For the text-containing cell, return its midpoint in [x, y] coordinate format. 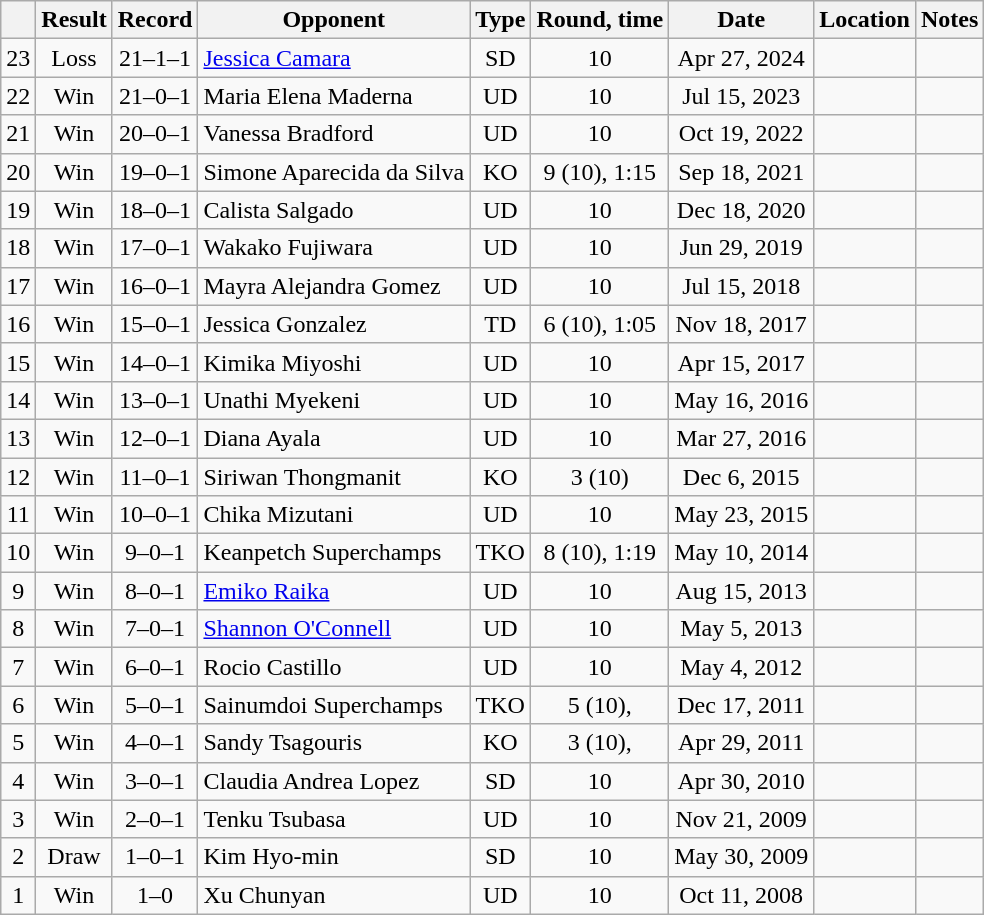
14 [18, 400]
12–0–1 [155, 438]
13–0–1 [155, 400]
11 [18, 515]
3 (10), [600, 743]
Emiko Raika [334, 591]
4–0–1 [155, 743]
Location [865, 20]
Apr 30, 2010 [742, 781]
21–0–1 [155, 96]
Nov 18, 2017 [742, 324]
16 [18, 324]
Jul 15, 2018 [742, 286]
Apr 29, 2011 [742, 743]
2 [18, 857]
Tenku Tsubasa [334, 819]
14–0–1 [155, 362]
Rocio Castillo [334, 667]
Round, time [600, 20]
12 [18, 477]
Calista Salgado [334, 210]
5 (10), [600, 705]
4 [18, 781]
Dec 6, 2015 [742, 477]
21–1–1 [155, 58]
Jessica Camara [334, 58]
Siriwan Thongmanit [334, 477]
16–0–1 [155, 286]
Opponent [334, 20]
Apr 15, 2017 [742, 362]
3 [18, 819]
1 [18, 895]
19–0–1 [155, 172]
Wakako Fujiwara [334, 248]
May 10, 2014 [742, 553]
8–0–1 [155, 591]
TD [500, 324]
18 [18, 248]
15 [18, 362]
7 [18, 667]
Sandy Tsagouris [334, 743]
5 [18, 743]
Sep 18, 2021 [742, 172]
Chika Mizutani [334, 515]
11–0–1 [155, 477]
6 [18, 705]
2–0–1 [155, 819]
20–0–1 [155, 134]
Draw [74, 857]
Dec 17, 2011 [742, 705]
Aug 15, 2013 [742, 591]
Result [74, 20]
Unathi Myekeni [334, 400]
23 [18, 58]
Sainumdoi Superchamps [334, 705]
Notes [949, 20]
Jul 15, 2023 [742, 96]
9 [18, 591]
Jessica Gonzalez [334, 324]
21 [18, 134]
8 [18, 629]
Vanessa Bradford [334, 134]
Nov 21, 2009 [742, 819]
Date [742, 20]
17 [18, 286]
6 (10), 1:05 [600, 324]
9–0–1 [155, 553]
Diana Ayala [334, 438]
3–0–1 [155, 781]
Kim Hyo-min [334, 857]
20 [18, 172]
Kimika Miyoshi [334, 362]
6–0–1 [155, 667]
15–0–1 [155, 324]
10–0–1 [155, 515]
18–0–1 [155, 210]
Apr 27, 2024 [742, 58]
8 (10), 1:19 [600, 553]
Dec 18, 2020 [742, 210]
3 (10) [600, 477]
Loss [74, 58]
Shannon O'Connell [334, 629]
Oct 11, 2008 [742, 895]
Mayra Alejandra Gomez [334, 286]
1–0 [155, 895]
May 23, 2015 [742, 515]
Simone Aparecida da Silva [334, 172]
22 [18, 96]
Record [155, 20]
17–0–1 [155, 248]
19 [18, 210]
May 30, 2009 [742, 857]
Jun 29, 2019 [742, 248]
Type [500, 20]
May 16, 2016 [742, 400]
Claudia Andrea Lopez [334, 781]
Oct 19, 2022 [742, 134]
May 5, 2013 [742, 629]
7–0–1 [155, 629]
5–0–1 [155, 705]
Keanpetch Superchamps [334, 553]
Mar 27, 2016 [742, 438]
13 [18, 438]
May 4, 2012 [742, 667]
9 (10), 1:15 [600, 172]
Maria Elena Maderna [334, 96]
1–0–1 [155, 857]
Xu Chunyan [334, 895]
